Extract the (x, y) coordinate from the center of the cell holding the provided text.  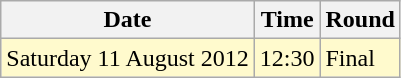
12:30 (287, 58)
Time (287, 20)
Date (128, 20)
Round (360, 20)
Final (360, 58)
Saturday 11 August 2012 (128, 58)
